For the text-containing cell, return its midpoint in (x, y) coordinate format. 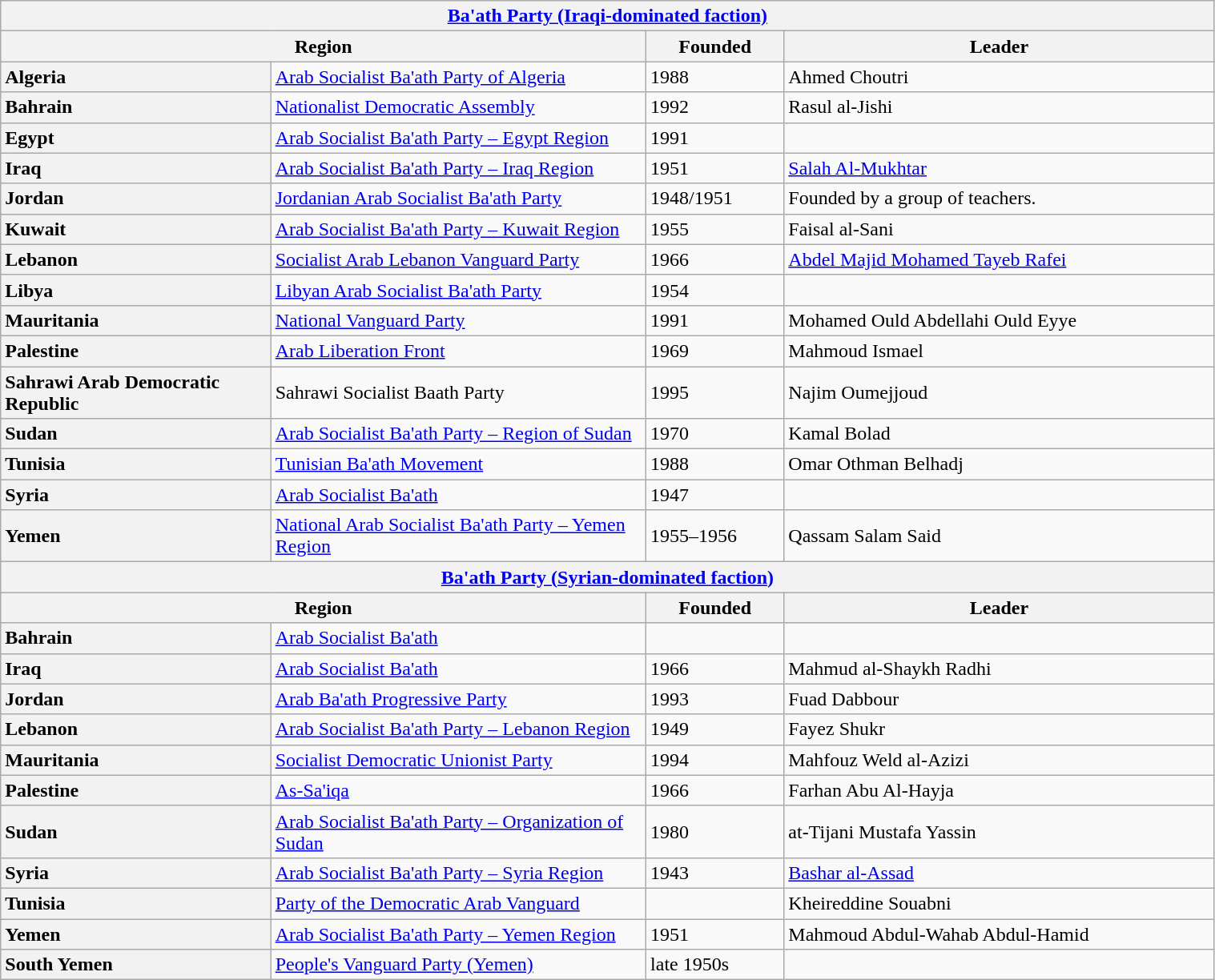
Arab Socialist Ba'ath Party – Egypt Region (458, 138)
Bashar al-Assad (1000, 873)
Kamal Bolad (1000, 434)
South Yemen (136, 965)
National Arab Socialist Ba'ath Party – Yemen Region (458, 536)
Socialist Arab Lebanon Vanguard Party (458, 259)
Mahmud al-Shaykh Radhi (1000, 669)
Tunisian Ba'ath Movement (458, 464)
Nationalist Democratic Assembly (458, 107)
Salah Al-Mukhtar (1000, 168)
1947 (715, 495)
1943 (715, 873)
Jordanian Arab Socialist Ba'ath Party (458, 199)
Sahrawi Arab Democratic Republic (136, 392)
Arab Socialist Ba'ath Party of Algeria (458, 77)
Egypt (136, 138)
Fayez Shukr (1000, 729)
1995 (715, 392)
People's Vanguard Party (Yemen) (458, 965)
1949 (715, 729)
1980 (715, 831)
1954 (715, 290)
Mohamed Ould Abdellahi Ould Eyye (1000, 320)
Mahmoud Abdul-Wahab Abdul-Hamid (1000, 934)
Algeria (136, 77)
1948/1951 (715, 199)
late 1950s (715, 965)
Abdel Majid Mohamed Tayeb Rafei (1000, 259)
1993 (715, 699)
Najim Oumejjoud (1000, 392)
Sahrawi Socialist Baath Party (458, 392)
Arab Socialist Ba'ath Party – Syria Region (458, 873)
1955 (715, 229)
1994 (715, 760)
Libyan Arab Socialist Ba'ath Party (458, 290)
Arab Socialist Ba'ath Party – Organization of Sudan (458, 831)
Arab Ba'ath Progressive Party (458, 699)
Faisal al-Sani (1000, 229)
Party of the Democratic Arab Vanguard (458, 903)
Farhan Abu Al-Hayja (1000, 790)
Arab Socialist Ba'ath Party – Iraq Region (458, 168)
Rasul al-Jishi (1000, 107)
1955–1956 (715, 536)
National Vanguard Party (458, 320)
Ahmed Choutri (1000, 77)
Libya (136, 290)
Arab Liberation Front (458, 351)
Omar Othman Belhadj (1000, 464)
Qassam Salam Said (1000, 536)
Kuwait (136, 229)
Ba'ath Party (Iraqi-dominated faction) (607, 16)
1969 (715, 351)
Arab Socialist Ba'ath Party – Region of Sudan (458, 434)
Ba'ath Party (Syrian-dominated faction) (607, 577)
As-Sa'iqa (458, 790)
Mahfouz Weld al-Azizi (1000, 760)
Socialist Democratic Unionist Party (458, 760)
Kheireddine Souabni (1000, 903)
Fuad Dabbour (1000, 699)
Founded by a group of teachers. (1000, 199)
1970 (715, 434)
Arab Socialist Ba'ath Party – Lebanon Region (458, 729)
Arab Socialist Ba'ath Party – Kuwait Region (458, 229)
1992 (715, 107)
Mahmoud Ismael (1000, 351)
at-Tijani Mustafa Yassin (1000, 831)
Arab Socialist Ba'ath Party – Yemen Region (458, 934)
